Extract the [x, y] coordinate from the center of the cell holding the provided text.  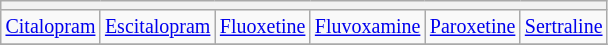
Paroxetine [472, 28]
Sertraline [564, 28]
Fluoxetine [262, 28]
Fluvoxamine [368, 28]
Escitalopram [158, 28]
Citalopram [50, 28]
